Return the (X, Y) coordinate for the center point of the cell that contains the specified text.  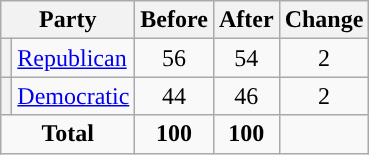
Before (174, 20)
Change (324, 20)
Total (68, 134)
54 (246, 58)
Party (68, 20)
44 (174, 96)
After (246, 20)
Republican (74, 58)
56 (174, 58)
Democratic (74, 96)
46 (246, 96)
